Capture the cell that displays the provided text and extract its [X, Y] central coordinate. 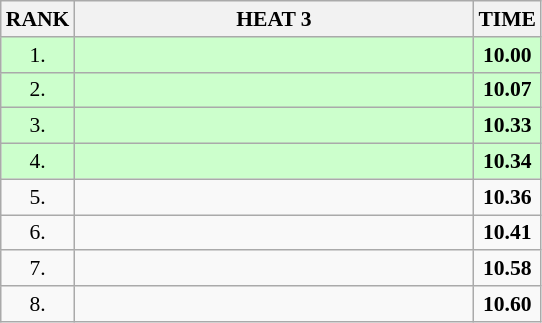
10.33 [507, 126]
7. [38, 269]
RANK [38, 19]
10.60 [507, 304]
10.36 [507, 197]
TIME [507, 19]
2. [38, 90]
10.41 [507, 233]
10.00 [507, 55]
5. [38, 197]
10.34 [507, 162]
6. [38, 233]
8. [38, 304]
1. [38, 55]
HEAT 3 [274, 19]
10.07 [507, 90]
4. [38, 162]
3. [38, 126]
10.58 [507, 269]
